From the cell containing the given text, extract its center point as [x, y] coordinate. 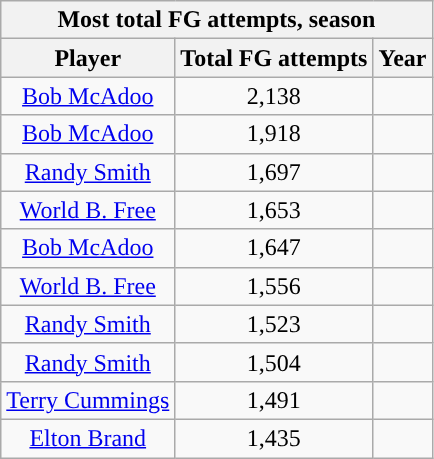
Terry Cummings [88, 400]
Total FG attempts [274, 58]
Year [402, 58]
1,653 [274, 210]
1,647 [274, 248]
1,504 [274, 362]
1,491 [274, 400]
Player [88, 58]
2,138 [274, 96]
1,918 [274, 134]
1,556 [274, 286]
1,435 [274, 438]
1,697 [274, 172]
1,523 [274, 324]
Most total FG attempts, season [216, 20]
Elton Brand [88, 438]
